Capture the cell that displays the provided text and extract its [X, Y] central coordinate. 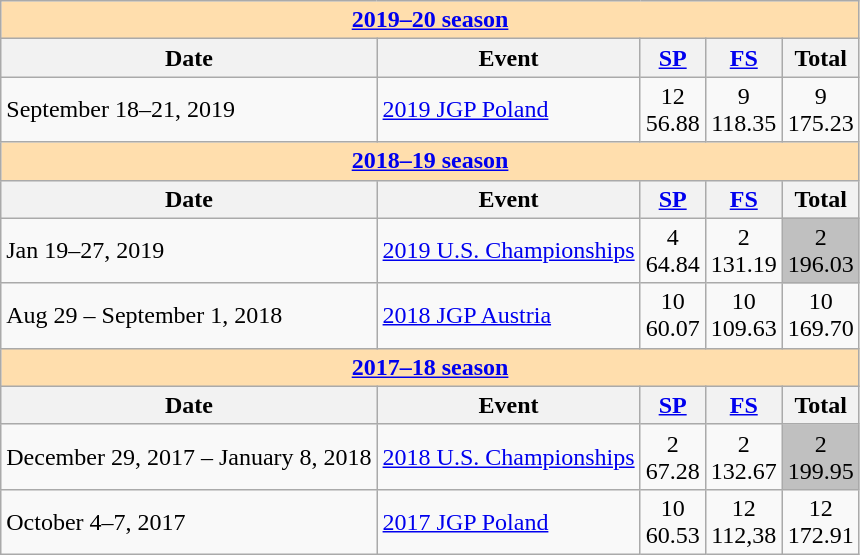
2 132.67 [744, 456]
2018–19 season [430, 161]
2017 JGP Poland [508, 522]
12 172.91 [820, 522]
10 109.63 [744, 316]
2 196.03 [820, 250]
10 60.53 [672, 522]
2018 U.S. Championships [508, 456]
2 199.95 [820, 456]
12 112,38 [744, 522]
2019–20 season [430, 20]
10 60.07 [672, 316]
2019 JGP Poland [508, 110]
2017–18 season [430, 367]
2018 JGP Austria [508, 316]
2019 U.S. Championships [508, 250]
4 64.84 [672, 250]
10 169.70 [820, 316]
9 175.23 [820, 110]
9 118.35 [744, 110]
October 4–7, 2017 [189, 522]
12 56.88 [672, 110]
December 29, 2017 – January 8, 2018 [189, 456]
2 67.28 [672, 456]
Aug 29 – September 1, 2018 [189, 316]
September 18–21, 2019 [189, 110]
2 131.19 [744, 250]
Jan 19–27, 2019 [189, 250]
